Detect which cell encompasses the target text, then output its (x, y) center coordinate. 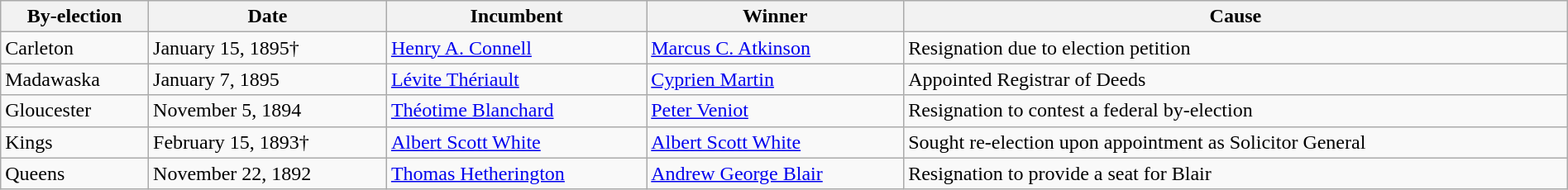
Resignation due to election petition (1236, 48)
Queens (74, 173)
Thomas Hetherington (516, 173)
Resignation to contest a federal by-election (1236, 111)
Appointed Registrar of Deeds (1236, 79)
February 15, 1893† (268, 142)
Incumbent (516, 17)
Gloucester (74, 111)
January 7, 1895 (268, 79)
Marcus C. Atkinson (776, 48)
Lévite Thériault (516, 79)
Cyprien Martin (776, 79)
Peter Veniot (776, 111)
By-election (74, 17)
Madawaska (74, 79)
Cause (1236, 17)
Sought re-election upon appointment as Solicitor General (1236, 142)
Date (268, 17)
Théotime Blanchard (516, 111)
January 15, 1895† (268, 48)
Resignation to provide a seat for Blair (1236, 173)
November 22, 1892 (268, 173)
Carleton (74, 48)
Winner (776, 17)
Henry A. Connell (516, 48)
Andrew George Blair (776, 173)
Kings (74, 142)
November 5, 1894 (268, 111)
